Pinpoint the cell where the given text exists, returning its [x, y] midpoint coordinate. 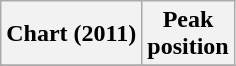
Peakposition [188, 34]
Chart (2011) [72, 34]
